Pinpoint the cell where the given text exists, returning its [X, Y] midpoint coordinate. 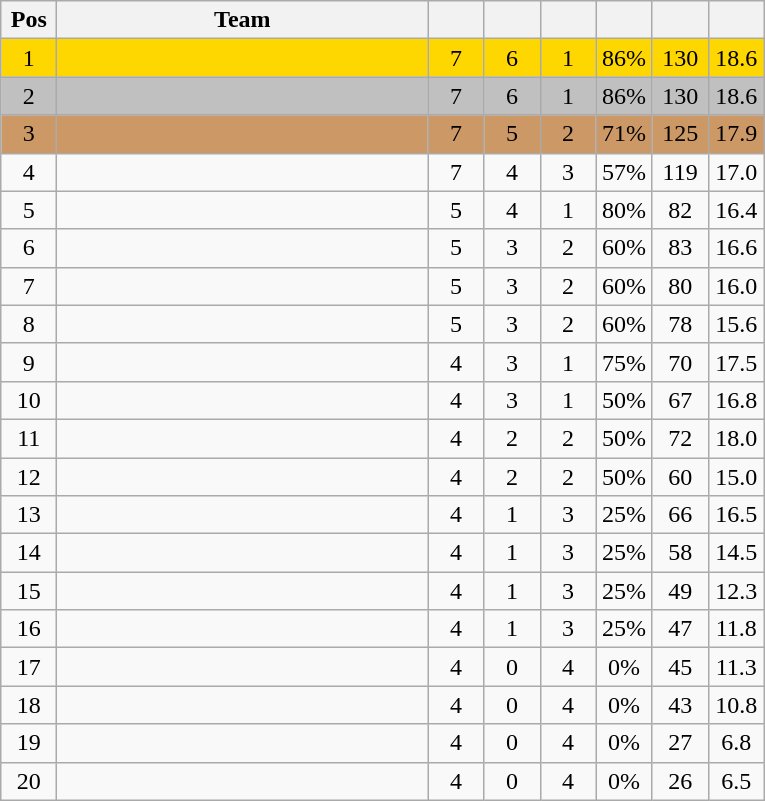
80 [680, 286]
119 [680, 172]
75% [624, 362]
125 [680, 134]
71% [624, 134]
15 [29, 591]
18.0 [736, 438]
11.3 [736, 667]
83 [680, 248]
17 [29, 667]
Team [242, 20]
11.8 [736, 629]
70 [680, 362]
10 [29, 400]
80% [624, 210]
13 [29, 515]
60 [680, 477]
8 [29, 324]
10.8 [736, 705]
67 [680, 400]
16 [29, 629]
66 [680, 515]
17.9 [736, 134]
12.3 [736, 591]
58 [680, 553]
45 [680, 667]
12 [29, 477]
14.5 [736, 553]
9 [29, 362]
57% [624, 172]
49 [680, 591]
16.8 [736, 400]
14 [29, 553]
16.6 [736, 248]
17.5 [736, 362]
11 [29, 438]
26 [680, 781]
20 [29, 781]
18 [29, 705]
15.0 [736, 477]
6.8 [736, 743]
43 [680, 705]
19 [29, 743]
6.5 [736, 781]
Pos [29, 20]
82 [680, 210]
16.0 [736, 286]
15.6 [736, 324]
17.0 [736, 172]
72 [680, 438]
16.4 [736, 210]
78 [680, 324]
16.5 [736, 515]
27 [680, 743]
47 [680, 629]
